Return (X, Y) of the center of cell containing provided text 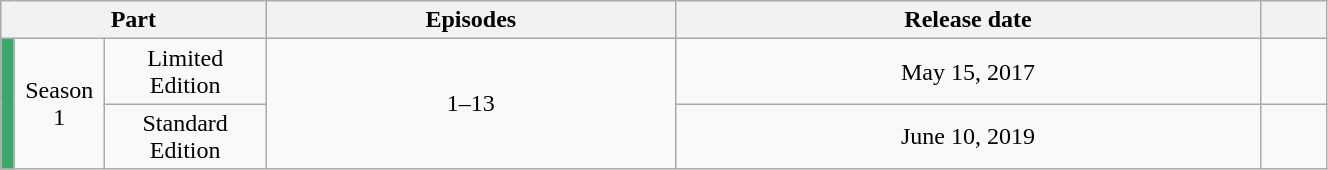
Season 1 (59, 104)
Release date (968, 20)
Episodes (471, 20)
May 15, 2017 (968, 72)
1–13 (471, 104)
June 10, 2019 (968, 136)
Standard Edition (184, 136)
Part (134, 20)
Limited Edition (184, 72)
